Detect which cell encompasses the target text, then output its [X, Y] center coordinate. 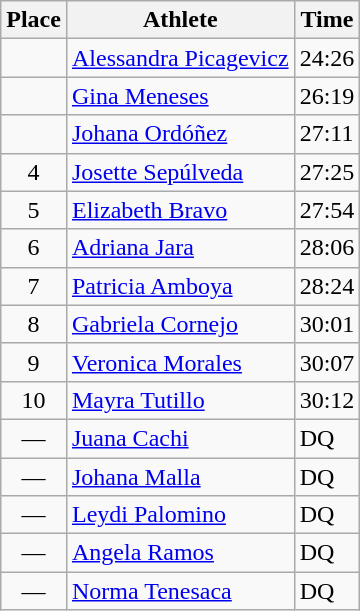
9 [34, 362]
10 [34, 400]
24:26 [327, 58]
30:07 [327, 362]
Time [327, 20]
6 [34, 248]
30:12 [327, 400]
7 [34, 286]
8 [34, 324]
Gina Meneses [180, 96]
Adriana Jara [180, 248]
Patricia Amboya [180, 286]
Athlete [180, 20]
4 [34, 172]
Angela Ramos [180, 553]
Leydi Palomino [180, 515]
Elizabeth Bravo [180, 210]
30:01 [327, 324]
28:06 [327, 248]
27:54 [327, 210]
Norma Tenesaca [180, 591]
27:25 [327, 172]
5 [34, 210]
27:11 [327, 134]
Gabriela Cornejo [180, 324]
28:24 [327, 286]
Juana Cachi [180, 438]
26:19 [327, 96]
Josette Sepúlveda [180, 172]
Mayra Tutillo [180, 400]
Johana Ordóñez [180, 134]
Johana Malla [180, 477]
Alessandra Picagevicz [180, 58]
Place [34, 20]
Veronica Morales [180, 362]
